Find where the given text appears and provide that cell's center as [X, Y] coordinate. 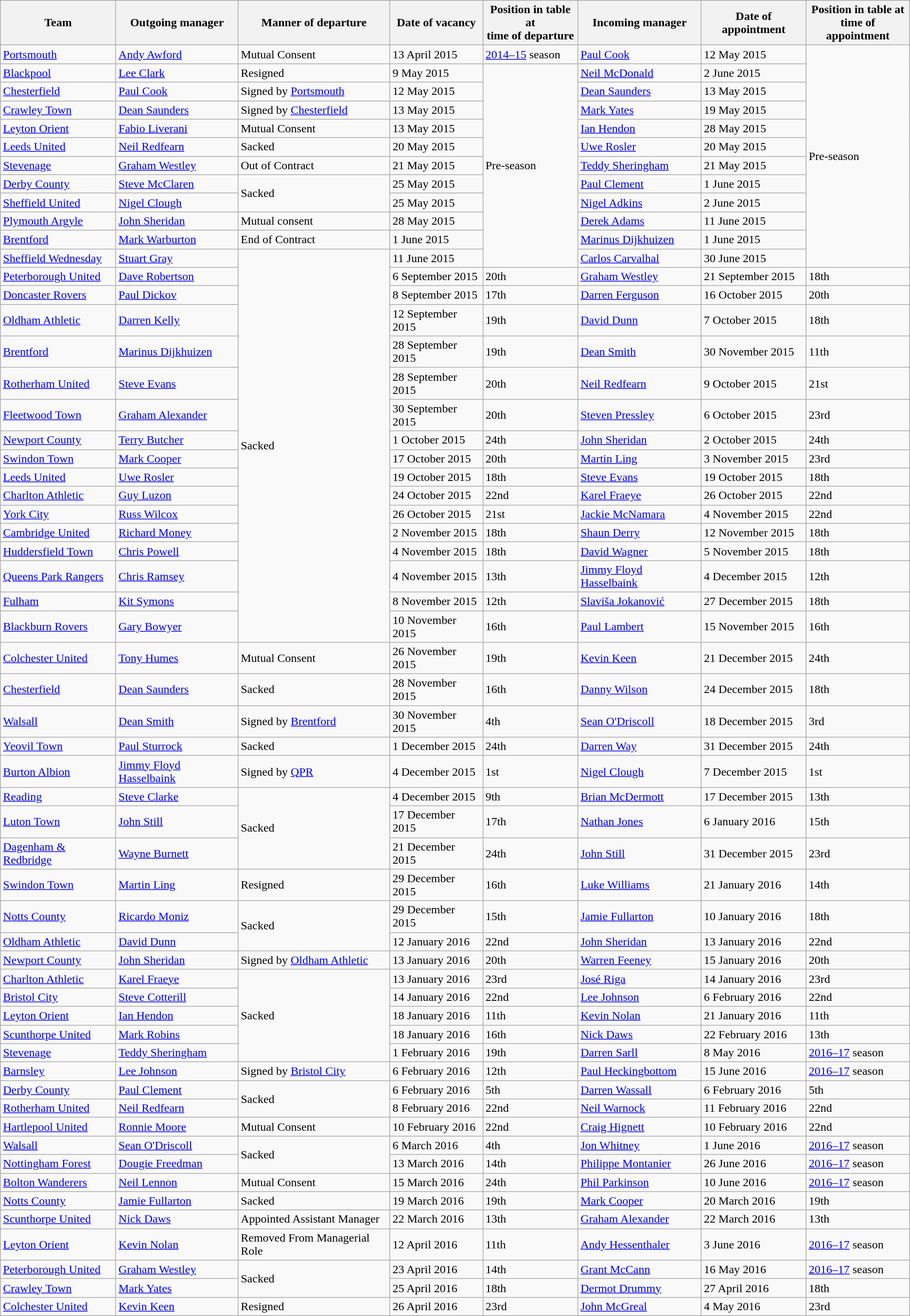
Portsmouth [58, 54]
8 November 2015 [437, 601]
Burton Albion [58, 771]
Signed by Chesterfield [314, 110]
Signed by Brentford [314, 722]
26 April 2016 [437, 1306]
Signed by Bristol City [314, 1071]
Fulham [58, 601]
Sheffield Wednesday [58, 258]
Warren Feeney [640, 960]
7 October 2015 [754, 320]
Hartlepool United [58, 1127]
Fabio Liverani [177, 128]
27 April 2016 [754, 1288]
Philippe Montanier [640, 1164]
Huddersfield Town [58, 551]
David Wagner [640, 551]
York City [58, 514]
12 January 2016 [437, 942]
Out of Contract [314, 165]
Phil Parkinson [640, 1182]
Richard Money [177, 533]
Neil Lennon [177, 1182]
16 May 2016 [754, 1269]
Removed From Managerial Role [314, 1244]
Stuart Gray [177, 258]
24 December 2015 [754, 690]
Mutual consent [314, 221]
Nigel Adkins [640, 202]
Dougie Freedman [177, 1164]
28 November 2015 [437, 690]
Andy Hessenthaler [640, 1244]
Steven Pressley [640, 415]
Queens Park Rangers [58, 576]
End of Contract [314, 239]
Position in table attime of departure [530, 23]
15 March 2016 [437, 1182]
Dermot Drummy [640, 1288]
Neil McDonald [640, 73]
15 January 2016 [754, 960]
Craig Hignett [640, 1127]
20 March 2016 [754, 1201]
12 April 2016 [437, 1244]
Mark Warburton [177, 239]
Cambridge United [58, 533]
21 September 2015 [754, 277]
Darren Kelly [177, 320]
6 September 2015 [437, 277]
Dagenham & Redbridge [58, 853]
Date of appointment [754, 23]
Jon Whitney [640, 1145]
Dave Robertson [177, 277]
25 April 2016 [437, 1288]
Darren Way [640, 747]
Paul Dickov [177, 295]
Yeovil Town [58, 747]
Blackburn Rovers [58, 626]
Ronnie Moore [177, 1127]
3 June 2016 [754, 1244]
Paul Sturrock [177, 747]
Blackpool [58, 73]
17 October 2015 [437, 459]
6 March 2016 [437, 1145]
Signed by QPR [314, 771]
Derek Adams [640, 221]
7 December 2015 [754, 771]
9 October 2015 [754, 383]
18 December 2015 [754, 722]
Shaun Derry [640, 533]
Steve McClaren [177, 184]
9th [530, 797]
12 November 2015 [754, 533]
3 November 2015 [754, 459]
Position in table attime of appointment [857, 23]
4 May 2016 [754, 1306]
15 November 2015 [754, 626]
Guy Luzon [177, 496]
Plymouth Argyle [58, 221]
11 February 2016 [754, 1108]
13 April 2015 [437, 54]
Wayne Burnett [177, 853]
3rd [857, 722]
Russ Wilcox [177, 514]
Luke Williams [640, 885]
22 February 2016 [754, 1034]
1 February 2016 [437, 1053]
Bristol City [58, 997]
23 April 2016 [437, 1269]
2014–15 season [530, 54]
1 June 2016 [754, 1145]
10 November 2015 [437, 626]
Steve Clarke [177, 797]
Tony Humes [177, 658]
2 October 2015 [754, 440]
Appointed Assistant Manager [314, 1219]
Manner of departure [314, 23]
Terry Butcher [177, 440]
Chris Powell [177, 551]
Team [58, 23]
Gary Bowyer [177, 626]
2 November 2015 [437, 533]
8 February 2016 [437, 1108]
1 December 2015 [437, 747]
Danny Wilson [640, 690]
Luton Town [58, 822]
Carlos Carvalhal [640, 258]
Kit Symons [177, 601]
Chris Ramsey [177, 576]
13 March 2016 [437, 1164]
10 January 2016 [754, 916]
Grant McCann [640, 1269]
Reading [58, 797]
Jackie McNamara [640, 514]
José Riga [640, 978]
27 December 2015 [754, 601]
9 May 2015 [437, 73]
Incoming manager [640, 23]
Outgoing manager [177, 23]
8 September 2015 [437, 295]
8 May 2016 [754, 1053]
Signed by Oldham Athletic [314, 960]
Mark Robins [177, 1034]
12 September 2015 [437, 320]
26 June 2016 [754, 1164]
5 November 2015 [754, 551]
Paul Heckingbottom [640, 1071]
Darren Sarll [640, 1053]
Slaviša Jokanović [640, 601]
1 October 2015 [437, 440]
Fleetwood Town [58, 415]
Doncaster Rovers [58, 295]
Nottingham Forest [58, 1164]
26 November 2015 [437, 658]
Bolton Wanderers [58, 1182]
6 January 2016 [754, 822]
Darren Wassall [640, 1090]
Signed by Portsmouth [314, 91]
10 June 2016 [754, 1182]
30 September 2015 [437, 415]
Andy Awford [177, 54]
Neil Warnock [640, 1108]
Darren Ferguson [640, 295]
Barnsley [58, 1071]
6 October 2015 [754, 415]
Paul Lambert [640, 626]
Ricardo Moniz [177, 916]
John McGreal [640, 1306]
Date of vacancy [437, 23]
Steve Cotterill [177, 997]
Nathan Jones [640, 822]
30 June 2015 [754, 258]
15 June 2016 [754, 1071]
Brian McDermott [640, 797]
19 March 2016 [437, 1201]
Lee Clark [177, 73]
24 October 2015 [437, 496]
19 May 2015 [754, 110]
16 October 2015 [754, 295]
Sheffield United [58, 202]
